Return the (x, y) coordinate for the center point of the cell that contains the specified text.  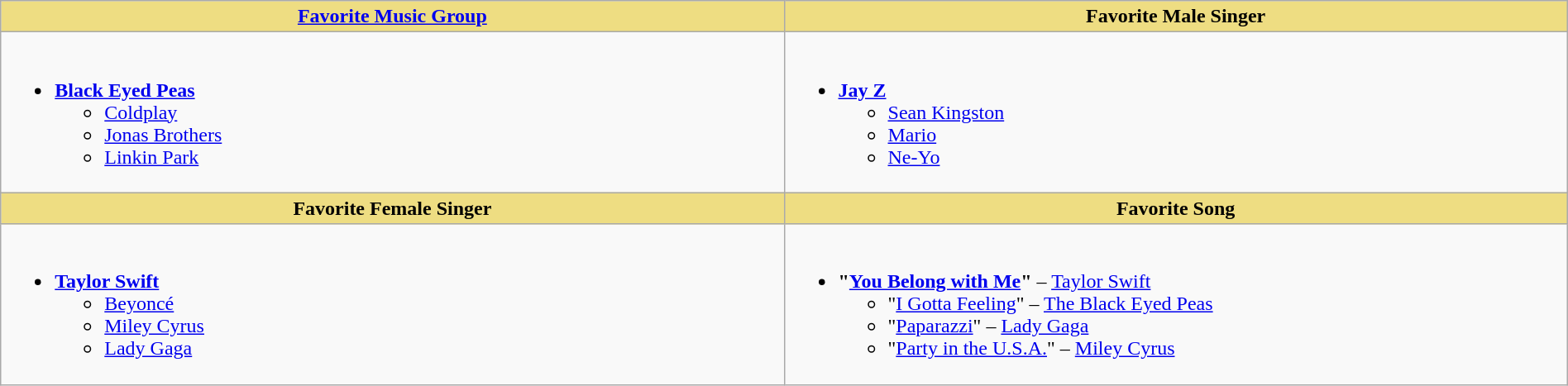
"You Belong with Me" – Taylor Swift"I Gotta Feeling" – The Black Eyed Peas"Paparazzi" – Lady Gaga"Party in the U.S.A." – Miley Cyrus (1176, 304)
Black Eyed PeasColdplayJonas BrothersLinkin Park (392, 112)
Favorite Female Singer (392, 208)
Jay ZSean KingstonMarioNe-Yo (1176, 112)
Favorite Music Group (392, 17)
Favorite Song (1176, 208)
Favorite Male Singer (1176, 17)
Taylor SwiftBeyoncéMiley CyrusLady Gaga (392, 304)
